Capture the cell that displays the provided text and extract its (X, Y) central coordinate. 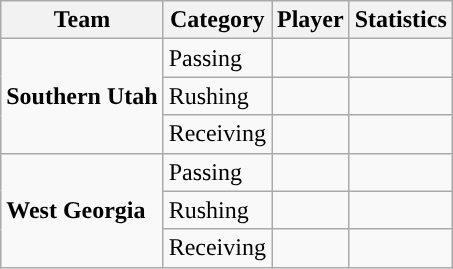
Category (217, 20)
Southern Utah (82, 96)
Statistics (400, 20)
West Georgia (82, 210)
Team (82, 20)
Player (311, 20)
